Detect which cell encompasses the target text, then output its [x, y] center coordinate. 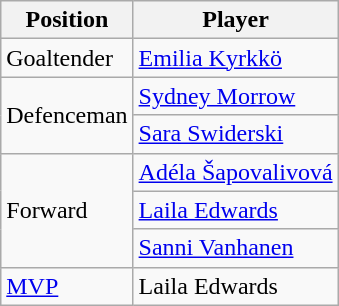
Player [236, 20]
Sara Swiderski [236, 134]
Position [67, 20]
Adéla Šapovalivová [236, 172]
Sanni Vanhanen [236, 248]
Goaltender [67, 58]
Defenceman [67, 115]
Sydney Morrow [236, 96]
Emilia Kyrkkö [236, 58]
Forward [67, 210]
MVP [67, 286]
